Identify which cell holds the provided text, then report its [X, Y] central coordinate. 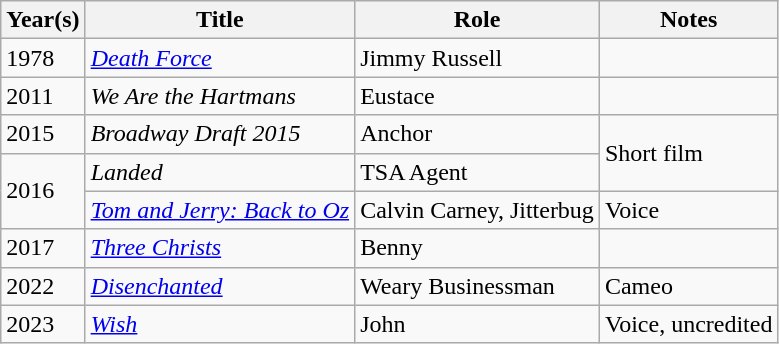
Year(s) [43, 20]
2011 [43, 96]
2022 [43, 286]
1978 [43, 58]
Eustace [478, 96]
Voice [688, 210]
Anchor [478, 134]
Calvin Carney, Jitterbug [478, 210]
2015 [43, 134]
Broadway Draft 2015 [220, 134]
Notes [688, 20]
Three Christs [220, 248]
Tom and Jerry: Back to Oz [220, 210]
2023 [43, 324]
Weary Businessman [478, 286]
2017 [43, 248]
Disenchanted [220, 286]
Title [220, 20]
Cameo [688, 286]
Jimmy Russell [478, 58]
Wish [220, 324]
Benny [478, 248]
Death Force [220, 58]
Short film [688, 153]
2016 [43, 191]
John [478, 324]
TSA Agent [478, 172]
We Are the Hartmans [220, 96]
Landed [220, 172]
Role [478, 20]
Voice, uncredited [688, 324]
